Capture the cell that displays the provided text and extract its [X, Y] central coordinate. 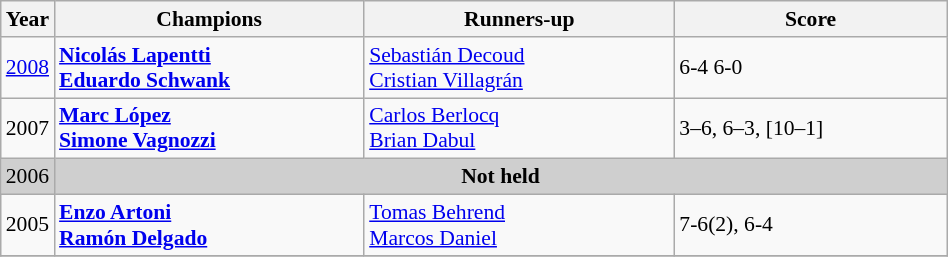
Not held [500, 177]
Enzo Artoni Ramón Delgado [209, 226]
Year [28, 19]
2007 [28, 128]
Champions [209, 19]
2006 [28, 177]
2005 [28, 226]
Carlos Berlocq Brian Dabul [519, 128]
2008 [28, 68]
6-4 6-0 [810, 68]
Score [810, 19]
3–6, 6–3, [10–1] [810, 128]
7-6(2), 6-4 [810, 226]
Runners-up [519, 19]
Nicolás Lapentti Eduardo Schwank [209, 68]
Marc López Simone Vagnozzi [209, 128]
Sebastián Decoud Cristian Villagrán [519, 68]
Tomas Behrend Marcos Daniel [519, 226]
